Capture the cell that displays the provided text and extract its (x, y) central coordinate. 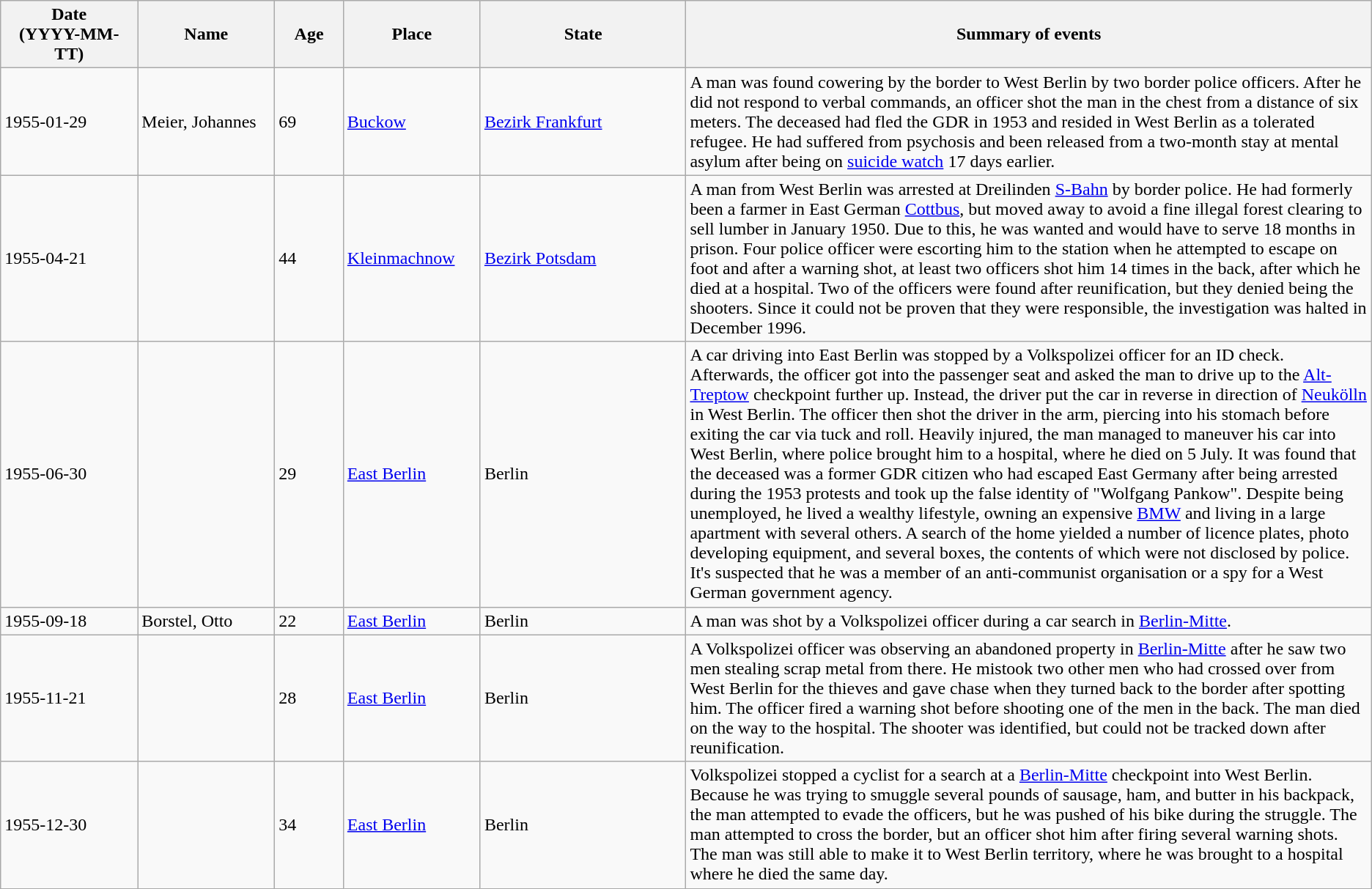
Summary of events (1029, 34)
A man was shot by a Volkspolizei officer during a car search in Berlin-Mitte. (1029, 621)
Buckow (412, 122)
Place (412, 34)
1955-11-21 (69, 698)
69 (309, 122)
Date(YYYY-MM-TT) (69, 34)
29 (309, 474)
1955-04-21 (69, 258)
State (583, 34)
1955-12-30 (69, 825)
Kleinmachnow (412, 258)
Bezirk Potsdam (583, 258)
34 (309, 825)
44 (309, 258)
1955-09-18 (69, 621)
1955-06-30 (69, 474)
Meier, Johannes (207, 122)
Name (207, 34)
1955-01-29 (69, 122)
28 (309, 698)
22 (309, 621)
Age (309, 34)
Bezirk Frankfurt (583, 122)
Borstel, Otto (207, 621)
